From the cell containing the given text, extract its center point as [x, y] coordinate. 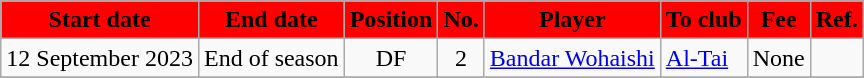
2 [461, 58]
Fee [778, 20]
End of season [271, 58]
End date [271, 20]
Bandar Wohaishi [572, 58]
To club [704, 20]
None [778, 58]
Ref. [836, 20]
Start date [100, 20]
Position [391, 20]
No. [461, 20]
12 September 2023 [100, 58]
DF [391, 58]
Al-Tai [704, 58]
Player [572, 20]
